For the text-containing cell, return its midpoint in (x, y) coordinate format. 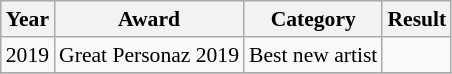
Best new artist (313, 55)
2019 (28, 55)
Result (416, 19)
Year (28, 19)
Award (149, 19)
Category (313, 19)
Great Personaz 2019 (149, 55)
